Capture the cell that displays the provided text and extract its (X, Y) central coordinate. 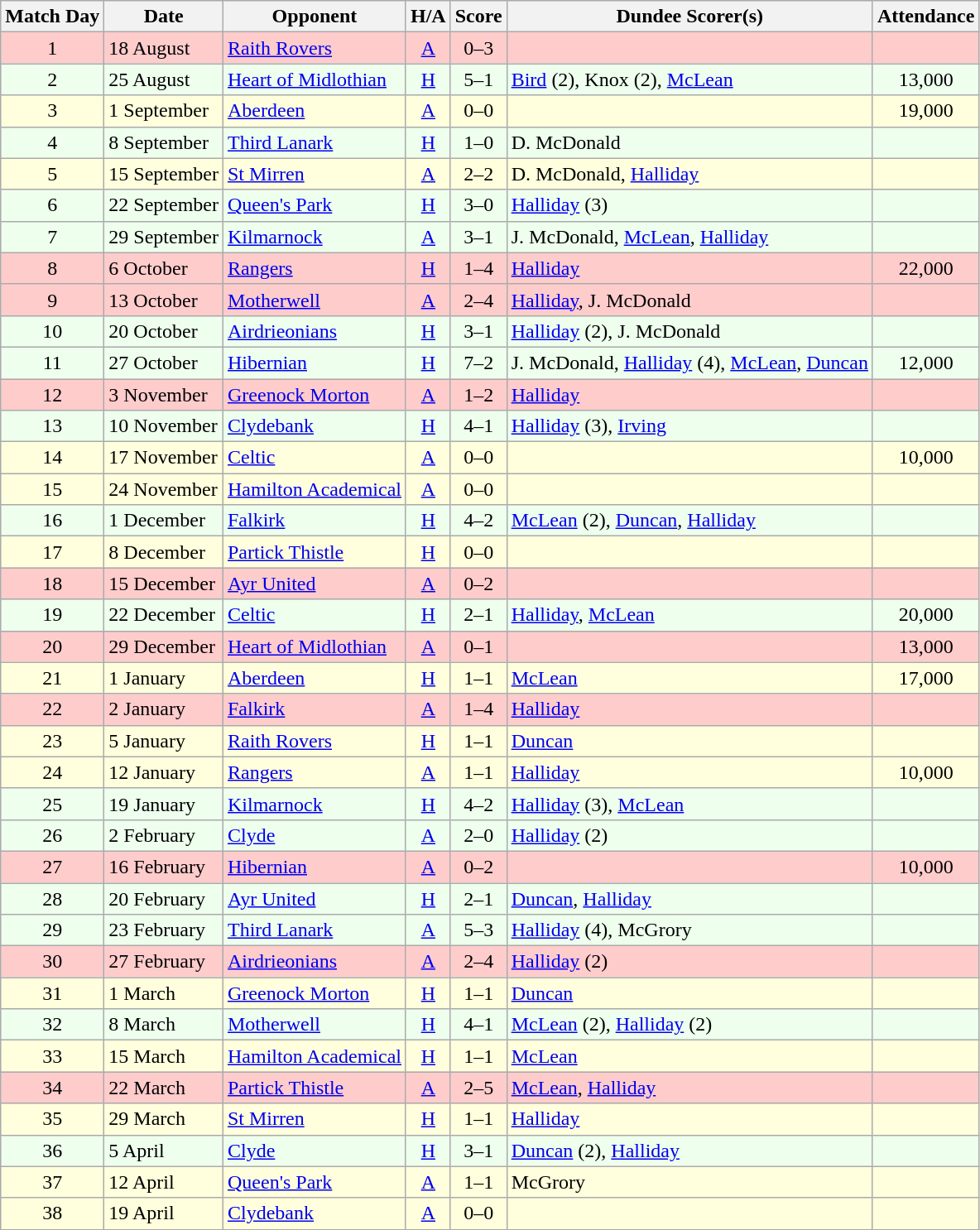
25 August (164, 79)
Halliday (3), McLean (689, 804)
23 February (164, 930)
J. McDonald, McLean, Halliday (689, 237)
29 March (164, 1119)
32 (53, 1025)
17 (53, 552)
19,000 (925, 111)
Duncan (2), Halliday (689, 1151)
11 (53, 363)
20,000 (925, 615)
21 (53, 678)
7 (53, 237)
22 March (164, 1088)
Halliday (3), Irving (689, 426)
1–2 (478, 395)
5 January (164, 741)
27 February (164, 962)
5 (53, 174)
22 September (164, 205)
34 (53, 1088)
8 September (164, 142)
1–0 (478, 142)
27 October (164, 363)
10 (53, 331)
16 (53, 521)
Attendance (925, 17)
29 December (164, 646)
2 February (164, 835)
Date (164, 17)
17 November (164, 458)
J. McDonald, Halliday (4), McLean, Duncan (689, 363)
20 February (164, 898)
37 (53, 1182)
9 (53, 300)
5–1 (478, 79)
33 (53, 1056)
12,000 (925, 363)
Opponent (315, 17)
Halliday (3) (689, 205)
McLean, Halliday (689, 1088)
15 September (164, 174)
Bird (2), Knox (2), McLean (689, 79)
15 December (164, 584)
12 April (164, 1182)
19 January (164, 804)
0–3 (478, 48)
25 (53, 804)
15 March (164, 1056)
24 November (164, 489)
13 (53, 426)
30 (53, 962)
38 (53, 1213)
20 (53, 646)
3 (53, 111)
D. McDonald, Halliday (689, 174)
1 March (164, 993)
27 (53, 867)
23 (53, 741)
Duncan, Halliday (689, 898)
3 November (164, 395)
Dundee Scorer(s) (689, 17)
McGrory (689, 1182)
D. McDonald (689, 142)
0–1 (478, 646)
7–2 (478, 363)
12 January (164, 772)
8 (53, 268)
28 (53, 898)
2 (53, 79)
29 (53, 930)
29 September (164, 237)
Match Day (53, 17)
16 February (164, 867)
12 (53, 395)
2–0 (478, 835)
5–3 (478, 930)
19 (53, 615)
2–5 (478, 1088)
8 December (164, 552)
19 April (164, 1213)
36 (53, 1151)
17,000 (925, 678)
20 October (164, 331)
2 January (164, 709)
18 August (164, 48)
1 December (164, 521)
6 (53, 205)
4 (53, 142)
26 (53, 835)
22,000 (925, 268)
1 September (164, 111)
Halliday, McLean (689, 615)
McLean (2), Duncan, Halliday (689, 521)
1 January (164, 678)
3–0 (478, 205)
1 (53, 48)
22 December (164, 615)
10 November (164, 426)
15 (53, 489)
31 (53, 993)
Halliday, J. McDonald (689, 300)
Score (478, 17)
Halliday (2), J. McDonald (689, 331)
22 (53, 709)
5 April (164, 1151)
McLean (2), Halliday (2) (689, 1025)
8 March (164, 1025)
H/A (428, 17)
13 October (164, 300)
35 (53, 1119)
2–2 (478, 174)
18 (53, 584)
14 (53, 458)
24 (53, 772)
Halliday (4), McGrory (689, 930)
6 October (164, 268)
